Pinpoint the cell where the given text exists, returning its [X, Y] midpoint coordinate. 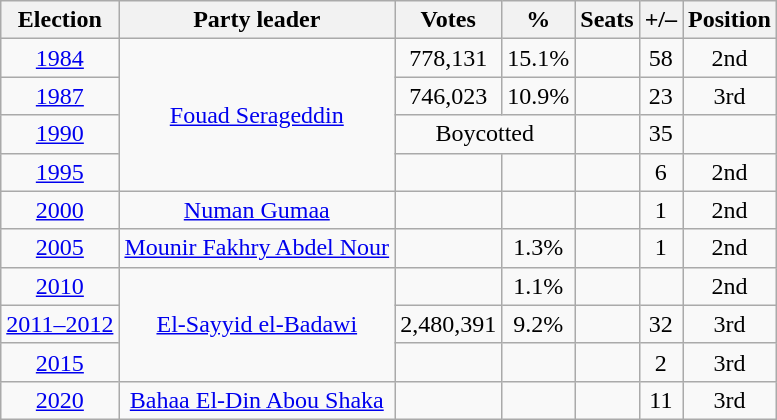
Numan Gumaa [257, 210]
2005 [60, 248]
23 [660, 96]
2 [660, 362]
58 [660, 58]
1990 [60, 134]
10.9% [538, 96]
2,480,391 [448, 324]
1995 [60, 172]
% [538, 20]
1.1% [538, 286]
9.2% [538, 324]
Position [730, 20]
1.3% [538, 248]
Mounir Fakhry Abdel Nour [257, 248]
11 [660, 400]
Election [60, 20]
1984 [60, 58]
1987 [60, 96]
Seats [607, 20]
2010 [60, 286]
Fouad Serageddin [257, 115]
2000 [60, 210]
Bahaa El-Din Abou Shaka [257, 400]
2020 [60, 400]
2015 [60, 362]
Votes [448, 20]
Party leader [257, 20]
778,131 [448, 58]
Boycotted [485, 134]
35 [660, 134]
746,023 [448, 96]
6 [660, 172]
15.1% [538, 58]
32 [660, 324]
+/– [660, 20]
El-Sayyid el-Badawi [257, 324]
2011–2012 [60, 324]
